From the cell containing the given text, extract its center point as [X, Y] coordinate. 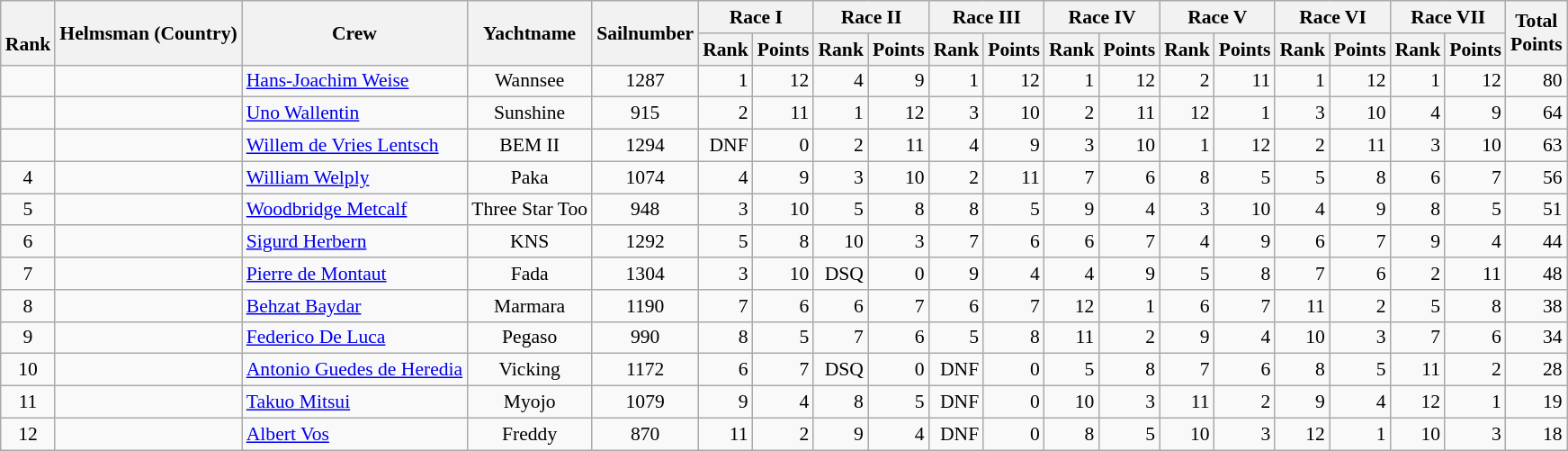
Race III [987, 17]
BEM II [529, 146]
Takuo Mitsui [354, 402]
18 [1537, 434]
Paka [529, 177]
Albert Vos [354, 434]
870 [645, 434]
Race VI [1332, 17]
Vicking [529, 370]
1074 [645, 177]
64 [1537, 113]
1304 [645, 274]
990 [645, 338]
48 [1537, 274]
Race I [756, 17]
915 [645, 113]
80 [1537, 81]
Sailnumber [645, 32]
56 [1537, 177]
Hans-Joachim Weise [354, 81]
19 [1537, 402]
Race IV [1102, 17]
34 [1537, 338]
Crew [354, 32]
Pegaso [529, 338]
Federico De Luca [354, 338]
Uno Wallentin [354, 113]
Three Star Too [529, 210]
1079 [645, 402]
28 [1537, 370]
Woodbridge Metcalf [354, 210]
Antonio Guedes de Heredia [354, 370]
William Welply [354, 177]
63 [1537, 146]
Myojo [529, 402]
1287 [645, 81]
Freddy [529, 434]
Marmara [529, 306]
Sunshine [529, 113]
1294 [645, 146]
1172 [645, 370]
Race V [1217, 17]
Yachtname [529, 32]
Pierre de Montaut [354, 274]
Behzat Baydar [354, 306]
1292 [645, 242]
51 [1537, 210]
Helmsman (Country) [148, 32]
1190 [645, 306]
KNS [529, 242]
Race VII [1448, 17]
Willem de Vries Lentsch [354, 146]
948 [645, 210]
Wannsee [529, 81]
Sigurd Herbern [354, 242]
44 [1537, 242]
38 [1537, 306]
Fada [529, 274]
TotalPoints [1537, 32]
Race II [871, 17]
